Provide the [X, Y] coordinate of the cell's center where the given text is located.  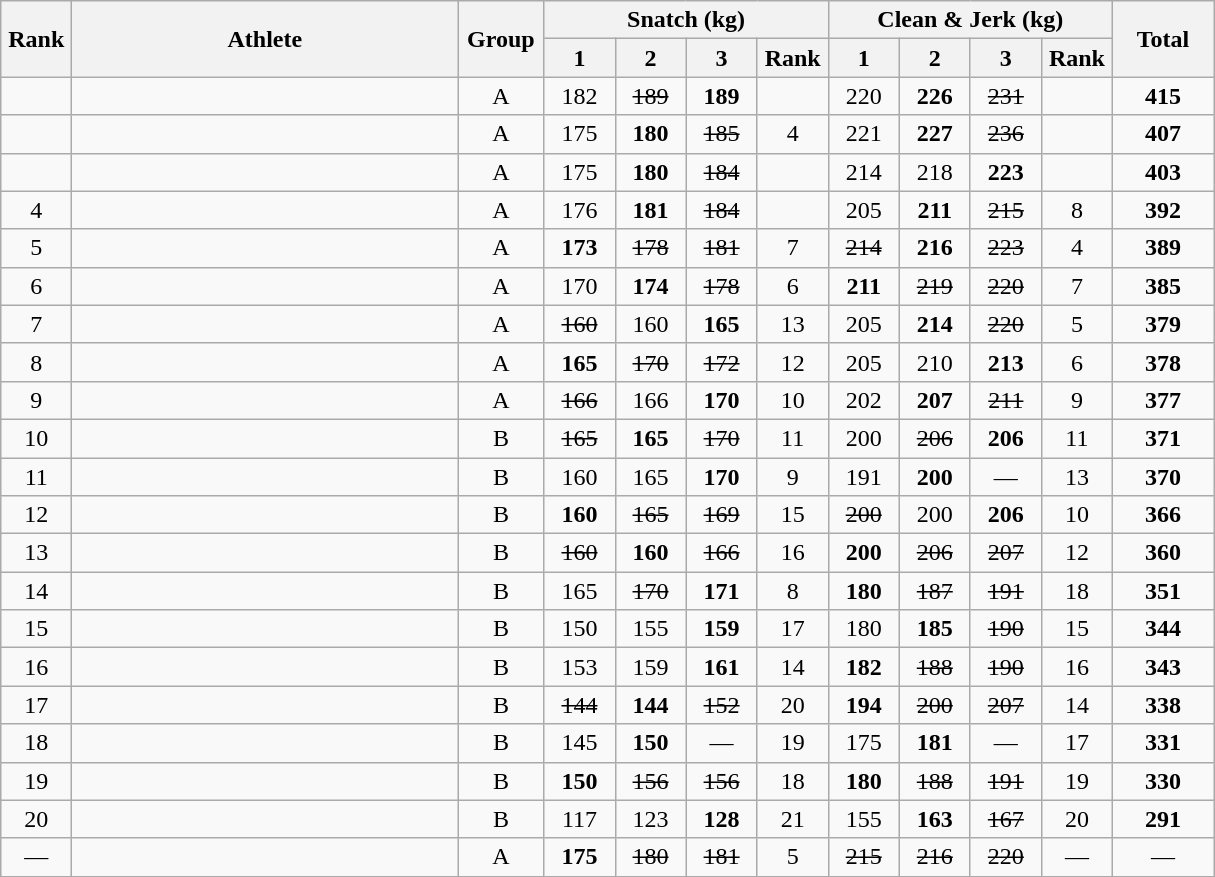
344 [1162, 629]
370 [1162, 477]
187 [934, 591]
379 [1162, 324]
163 [934, 819]
351 [1162, 591]
219 [934, 286]
202 [864, 400]
Total [1162, 39]
371 [1162, 438]
221 [864, 134]
392 [1162, 210]
343 [1162, 667]
366 [1162, 515]
407 [1162, 134]
194 [864, 705]
145 [580, 743]
117 [580, 819]
226 [934, 96]
330 [1162, 781]
171 [722, 591]
389 [1162, 248]
213 [1006, 362]
385 [1162, 286]
331 [1162, 743]
128 [722, 819]
Snatch (kg) [686, 20]
236 [1006, 134]
174 [650, 286]
21 [792, 819]
Athlete [265, 39]
227 [934, 134]
153 [580, 667]
360 [1162, 553]
Clean & Jerk (kg) [970, 20]
172 [722, 362]
210 [934, 362]
152 [722, 705]
161 [722, 667]
338 [1162, 705]
415 [1162, 96]
378 [1162, 362]
231 [1006, 96]
218 [934, 172]
176 [580, 210]
123 [650, 819]
173 [580, 248]
Group [501, 39]
291 [1162, 819]
169 [722, 515]
377 [1162, 400]
167 [1006, 819]
403 [1162, 172]
